Extract the [X, Y] coordinate from the center of the cell holding the provided text.  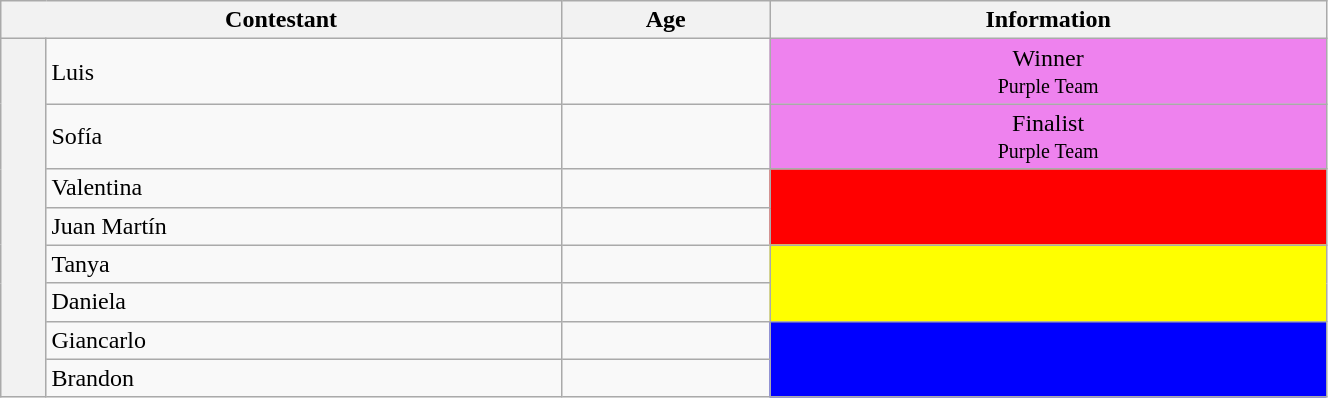
Brandon [304, 378]
Giancarlo [304, 340]
Age [666, 20]
Contestant [282, 20]
Sofía [304, 136]
Tanya [304, 264]
Luis [304, 72]
Juan Martín [304, 226]
FinalistPurple Team [1048, 136]
Daniela [304, 302]
Valentina [304, 188]
WinnerPurple Team [1048, 72]
Information [1048, 20]
